Locate the cell with the specified text and output its [X, Y] center coordinate. 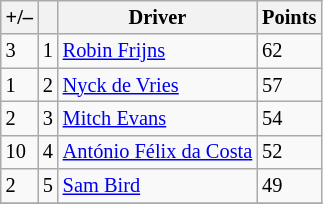
+/– [20, 17]
4 [48, 152]
5 [48, 186]
Driver [158, 17]
10 [20, 152]
Robin Frijns [158, 51]
52 [289, 152]
Points [289, 17]
António Félix da Costa [158, 152]
Mitch Evans [158, 118]
62 [289, 51]
49 [289, 186]
Sam Bird [158, 186]
54 [289, 118]
57 [289, 85]
Nyck de Vries [158, 85]
